Search for the cell housing the specified text and yield its [x, y] center coordinate. 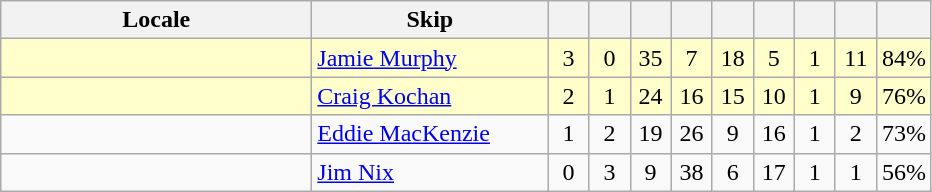
5 [774, 58]
38 [692, 172]
17 [774, 172]
73% [904, 134]
35 [650, 58]
76% [904, 96]
Jim Nix [430, 172]
15 [732, 96]
26 [692, 134]
24 [650, 96]
Skip [430, 20]
19 [650, 134]
10 [774, 96]
Locale [156, 20]
Craig Kochan [430, 96]
Jamie Murphy [430, 58]
7 [692, 58]
6 [732, 172]
Eddie MacKenzie [430, 134]
18 [732, 58]
84% [904, 58]
11 [856, 58]
56% [904, 172]
